Find where the given text appears and provide that cell's center as (x, y) coordinate. 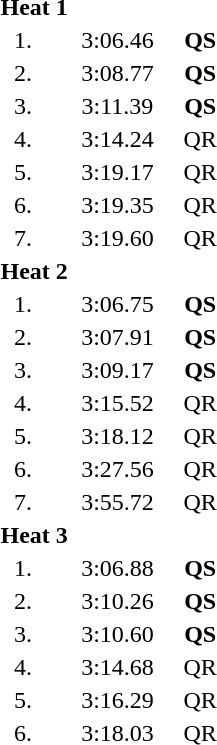
3:55.72 (118, 502)
3:06.75 (118, 304)
3:19.17 (118, 172)
3:07.91 (118, 337)
3:15.52 (118, 403)
3:10.26 (118, 601)
3:16.29 (118, 700)
3:19.60 (118, 238)
3:14.68 (118, 667)
3:18.12 (118, 436)
3:06.46 (118, 40)
3:27.56 (118, 469)
3:14.24 (118, 139)
3:19.35 (118, 205)
3:06.88 (118, 568)
3:10.60 (118, 634)
3:09.17 (118, 370)
3:08.77 (118, 73)
3:11.39 (118, 106)
